Output the (X, Y) coordinate of the center of the cell containing the given text.  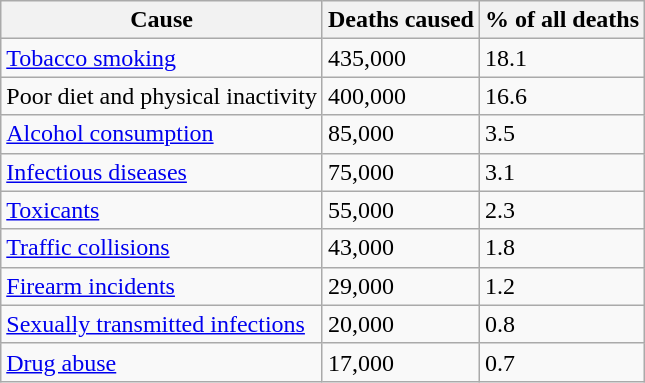
% of all deaths (562, 20)
20,000 (400, 324)
16.6 (562, 96)
Poor diet and physical inactivity (162, 96)
3.1 (562, 172)
0.8 (562, 324)
85,000 (400, 134)
1.8 (562, 248)
2.3 (562, 210)
29,000 (400, 286)
3.5 (562, 134)
Tobacco smoking (162, 58)
Firearm incidents (162, 286)
18.1 (562, 58)
1.2 (562, 286)
Alcohol consumption (162, 134)
400,000 (400, 96)
Drug abuse (162, 362)
Sexually transmitted infections (162, 324)
Toxicants (162, 210)
55,000 (400, 210)
43,000 (400, 248)
Traffic collisions (162, 248)
Infectious diseases (162, 172)
Cause (162, 20)
0.7 (562, 362)
17,000 (400, 362)
435,000 (400, 58)
75,000 (400, 172)
Deaths caused (400, 20)
